For the text-containing cell, return its midpoint in (X, Y) coordinate format. 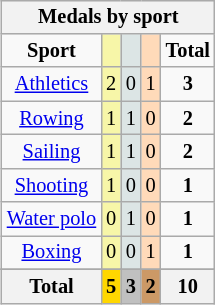
Sport (52, 51)
Rowing (52, 118)
Sailing (52, 152)
5 (111, 286)
Boxing (52, 253)
Athletics (52, 84)
Medals by sport (108, 17)
10 (188, 286)
Shooting (52, 185)
Water polo (52, 219)
